Detect which cell encompasses the target text, then output its (x, y) center coordinate. 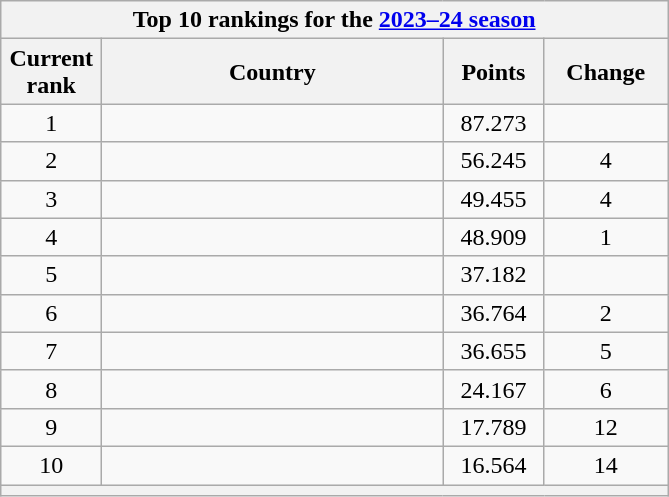
48.909 (494, 237)
24.167 (494, 389)
17.789 (494, 427)
14 (606, 465)
49.455 (494, 199)
Currentrank (52, 72)
Change (606, 72)
16.564 (494, 465)
37.182 (494, 275)
8 (52, 389)
56.245 (494, 161)
3 (52, 199)
9 (52, 427)
12 (606, 427)
36.764 (494, 313)
87.273 (494, 123)
36.655 (494, 351)
7 (52, 351)
Points (494, 72)
10 (52, 465)
Top 10 rankings for the 2023–24 season (334, 20)
Country (272, 72)
